Locate the cell with the specified text and output its (X, Y) center coordinate. 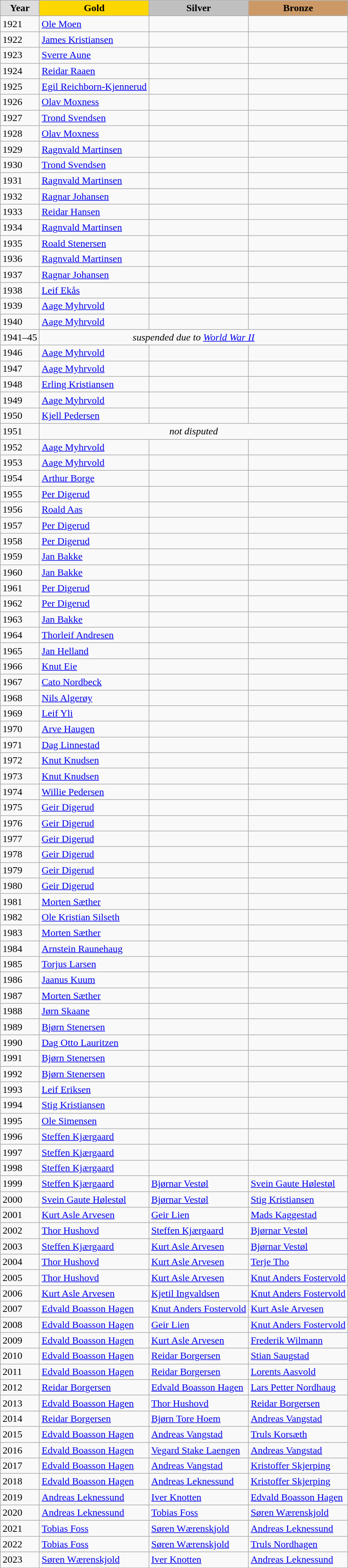
Bjørn Tore Hoem (199, 1419)
1983 (20, 933)
Bronze (298, 8)
Thorleif Andresen (94, 635)
1990 (20, 1043)
Ole Moen (94, 24)
1965 (20, 651)
2003 (20, 1246)
Arthur Borge (94, 478)
1994 (20, 1105)
2005 (20, 1278)
2021 (20, 1528)
1987 (20, 996)
2004 (20, 1262)
1931 (20, 180)
1954 (20, 478)
1969 (20, 714)
Jan Helland (94, 651)
suspended due to World War II (194, 337)
1980 (20, 886)
1963 (20, 619)
1949 (20, 400)
Knut Eie (94, 666)
1989 (20, 1027)
Erling Kristiansen (94, 384)
Willie Pedersen (94, 792)
1953 (20, 463)
1986 (20, 980)
1946 (20, 353)
2012 (20, 1387)
1933 (20, 212)
Cato Nordbeck (94, 682)
2020 (20, 1513)
1978 (20, 854)
Egil Reichborn-Kjennerud (94, 86)
Arnstein Raunehaug (94, 948)
1957 (20, 525)
Roald Aas (94, 510)
1947 (20, 369)
Truls Nordhagen (298, 1544)
1982 (20, 917)
1974 (20, 792)
Terje Tho (298, 1262)
1964 (20, 635)
Jaanus Kuum (94, 980)
1996 (20, 1136)
1970 (20, 729)
Jørn Skaane (94, 1011)
1955 (20, 494)
2023 (20, 1560)
Torjus Larsen (94, 964)
1988 (20, 1011)
Silver (199, 8)
1971 (20, 745)
Lars Petter Nordhaug (298, 1387)
1995 (20, 1121)
Gold (94, 8)
1992 (20, 1074)
1960 (20, 572)
Ole Simensen (94, 1121)
Arve Haugen (94, 729)
2008 (20, 1325)
1976 (20, 823)
Ole Kristian Silseth (94, 917)
1951 (20, 431)
1923 (20, 55)
1936 (20, 259)
2009 (20, 1340)
1927 (20, 118)
1950 (20, 415)
1999 (20, 1183)
2017 (20, 1466)
Stian Saugstad (298, 1356)
1961 (20, 588)
2006 (20, 1293)
2022 (20, 1544)
1993 (20, 1090)
2007 (20, 1309)
Year (20, 8)
2019 (20, 1497)
Frederik Wilmann (298, 1340)
Lorents Aasvold (298, 1372)
2013 (20, 1403)
2014 (20, 1419)
1959 (20, 557)
1956 (20, 510)
1934 (20, 228)
2011 (20, 1372)
1998 (20, 1168)
2002 (20, 1231)
1935 (20, 243)
1940 (20, 322)
Reidar Raaen (94, 71)
2010 (20, 1356)
1975 (20, 807)
1977 (20, 839)
Kjell Pedersen (94, 415)
1973 (20, 776)
James Kristiansen (94, 40)
1921 (20, 24)
1939 (20, 306)
1926 (20, 102)
1984 (20, 948)
Vegard Stake Laengen (199, 1450)
1991 (20, 1058)
1958 (20, 541)
1925 (20, 86)
1967 (20, 682)
1981 (20, 901)
1997 (20, 1152)
2018 (20, 1482)
Roald Stenersen (94, 243)
2015 (20, 1434)
Sverre Aune (94, 55)
1985 (20, 964)
1924 (20, 71)
Mads Kaggestad (298, 1215)
1972 (20, 761)
Kjetil Ingvaldsen (199, 1293)
1928 (20, 133)
1968 (20, 698)
Leif Yli (94, 714)
2000 (20, 1199)
1962 (20, 604)
1948 (20, 384)
1930 (20, 165)
1937 (20, 275)
Leif Eriksen (94, 1090)
Leif Ekås (94, 290)
Nils Algerøy (94, 698)
1966 (20, 666)
2001 (20, 1215)
2016 (20, 1450)
1979 (20, 870)
Dag Otto Lauritzen (94, 1043)
Dag Linnestad (94, 745)
1952 (20, 447)
1938 (20, 290)
1922 (20, 40)
1932 (20, 196)
1929 (20, 149)
not disputed (194, 431)
Truls Korsæth (298, 1434)
1941–45 (20, 337)
Reidar Hansen (94, 212)
